Identify which cell holds the provided text, then report its [X, Y] central coordinate. 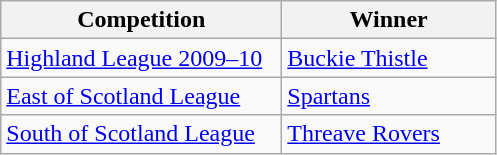
South of Scotland League [142, 134]
Threave Rovers [389, 134]
Winner [389, 20]
Buckie Thistle [389, 58]
Highland League 2009–10 [142, 58]
Competition [142, 20]
Spartans [389, 96]
East of Scotland League [142, 96]
